Locate the cell with the specified text and output its [X, Y] center coordinate. 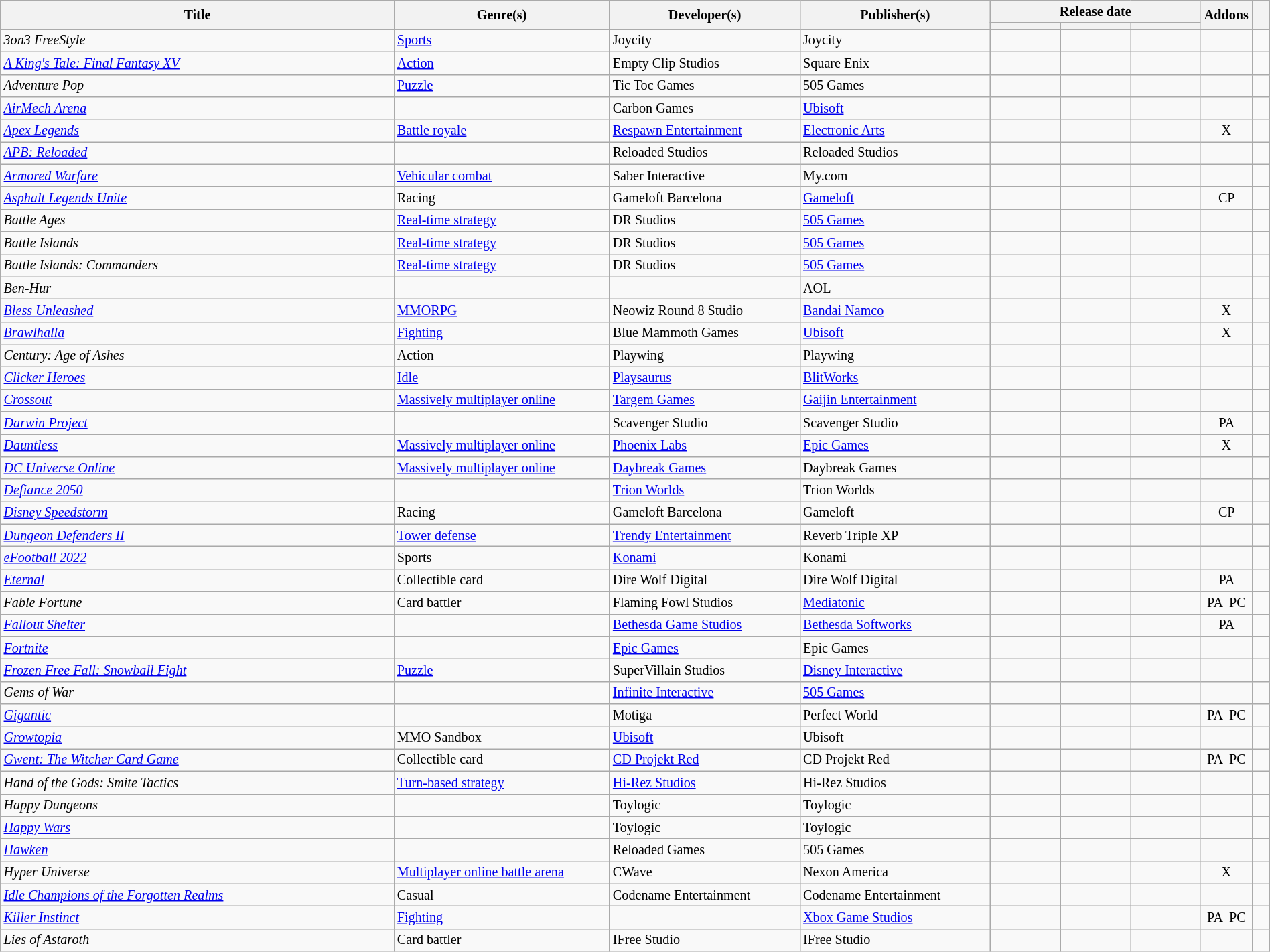
Dauntless [197, 446]
Multiplayer online battle arena [502, 873]
Turn-based strategy [502, 783]
Xbox Game Studios [895, 918]
Release date [1095, 12]
Gems of War [197, 693]
Adventure Pop [197, 86]
BlitWorks [895, 379]
Infinite Interactive [705, 693]
Battle Islands: Commanders [197, 266]
MMORPG [502, 311]
Square Enix [895, 64]
Developer(s) [705, 15]
Fallout Shelter [197, 626]
Publisher(s) [895, 15]
Growtopia [197, 738]
Title [197, 15]
Frozen Free Fall: Snowball Fight [197, 671]
Darwin Project [197, 423]
Armored Warfare [197, 176]
Battle Islands [197, 243]
3on3 FreeStyle [197, 41]
Tic Toc Games [705, 86]
Idle [502, 379]
Killer Instinct [197, 918]
Lies of Astaroth [197, 941]
Battle royale [502, 131]
AOL [895, 289]
Battle Ages [197, 221]
Fable Fortune [197, 603]
Ben-Hur [197, 289]
Addons [1226, 15]
Apex Legends [197, 131]
Hawken [197, 851]
Bandai Namco [895, 311]
Happy Wars [197, 828]
Respawn Entertainment [705, 131]
Electronic Arts [895, 131]
Disney Speedstorm [197, 513]
Gwent: The Witcher Card Game [197, 760]
Phoenix Labs [705, 446]
Disney Interactive [895, 671]
Vehicular combat [502, 176]
Carbon Games [705, 109]
My.com [895, 176]
CWave [705, 873]
Happy Dungeons [197, 805]
eFootball 2022 [197, 558]
Hand of the Gods: Smite Tactics [197, 783]
Genre(s) [502, 15]
Gaijin Entertainment [895, 401]
Century: Age of Ashes [197, 356]
Asphalt Legends Unite [197, 198]
A King's Tale: Final Fantasy XV [197, 64]
Bethesda Softworks [895, 626]
Nexon America [895, 873]
Gigantic [197, 716]
MMO Sandbox [502, 738]
Mediatonic [895, 603]
Bless Unleashed [197, 311]
Perfect World [895, 716]
Defiance 2050 [197, 491]
Dungeon Defenders II [197, 536]
SuperVillain Studios [705, 671]
Trendy Entertainment [705, 536]
Fortnite [197, 648]
AirMech Arena [197, 109]
Tower defense [502, 536]
Saber Interactive [705, 176]
Bethesda Game Studios [705, 626]
Reloaded Games [705, 851]
Motiga [705, 716]
Playsaurus [705, 379]
Empty Clip Studios [705, 64]
Flaming Fowl Studios [705, 603]
Crossout [197, 401]
Eternal [197, 581]
DC Universe Online [197, 468]
Clicker Heroes [197, 379]
Targem Games [705, 401]
Idle Champions of the Forgotten Realms [197, 896]
Hyper Universe [197, 873]
Brawlhalla [197, 334]
APB: Reloaded [197, 153]
Reverb Triple XP [895, 536]
Neowiz Round 8 Studio [705, 311]
Blue Mammoth Games [705, 334]
Casual [502, 896]
